Locate the cell with the specified text and output its [X, Y] center coordinate. 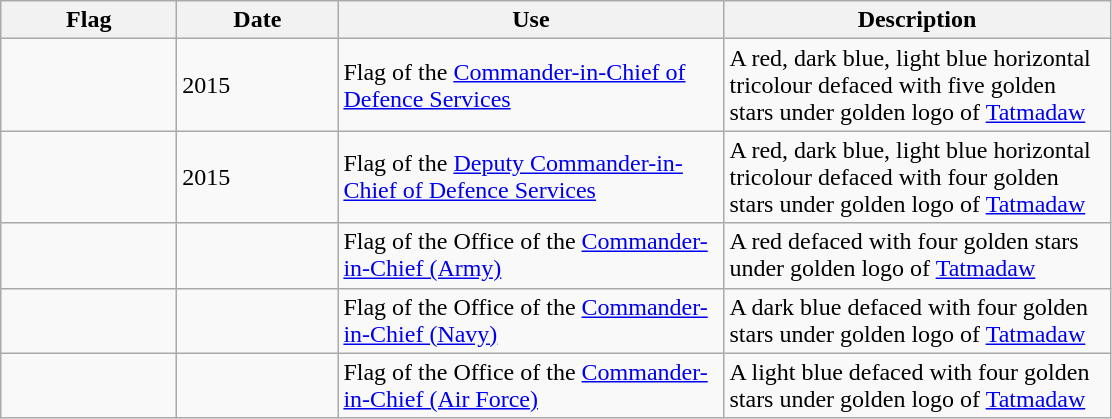
A red, dark blue, light blue horizontal tricolour defaced with four golden stars under golden logo of Tatmadaw [917, 177]
Flag of the Office of the Commander-in-Chief (Air Force) [531, 386]
A red defaced with four golden stars under golden logo of Tatmadaw [917, 256]
Flag of the Office of the Commander-in-Chief (Navy) [531, 320]
Use [531, 20]
Flag [89, 20]
Flag of the Office of the Commander-in-Chief (Army) [531, 256]
Description [917, 20]
A red, dark blue, light blue horizontal tricolour defaced with five golden stars under golden logo of Tatmadaw [917, 85]
Flag of the Commander-in-Chief of Defence Services [531, 85]
A light blue defaced with four golden stars under golden logo of Tatmadaw [917, 386]
Date [258, 20]
A dark blue defaced with four golden stars under golden logo of Tatmadaw [917, 320]
Flag of the Deputy Commander-in-Chief of Defence Services [531, 177]
